Return [X, Y] of the center of cell containing provided text 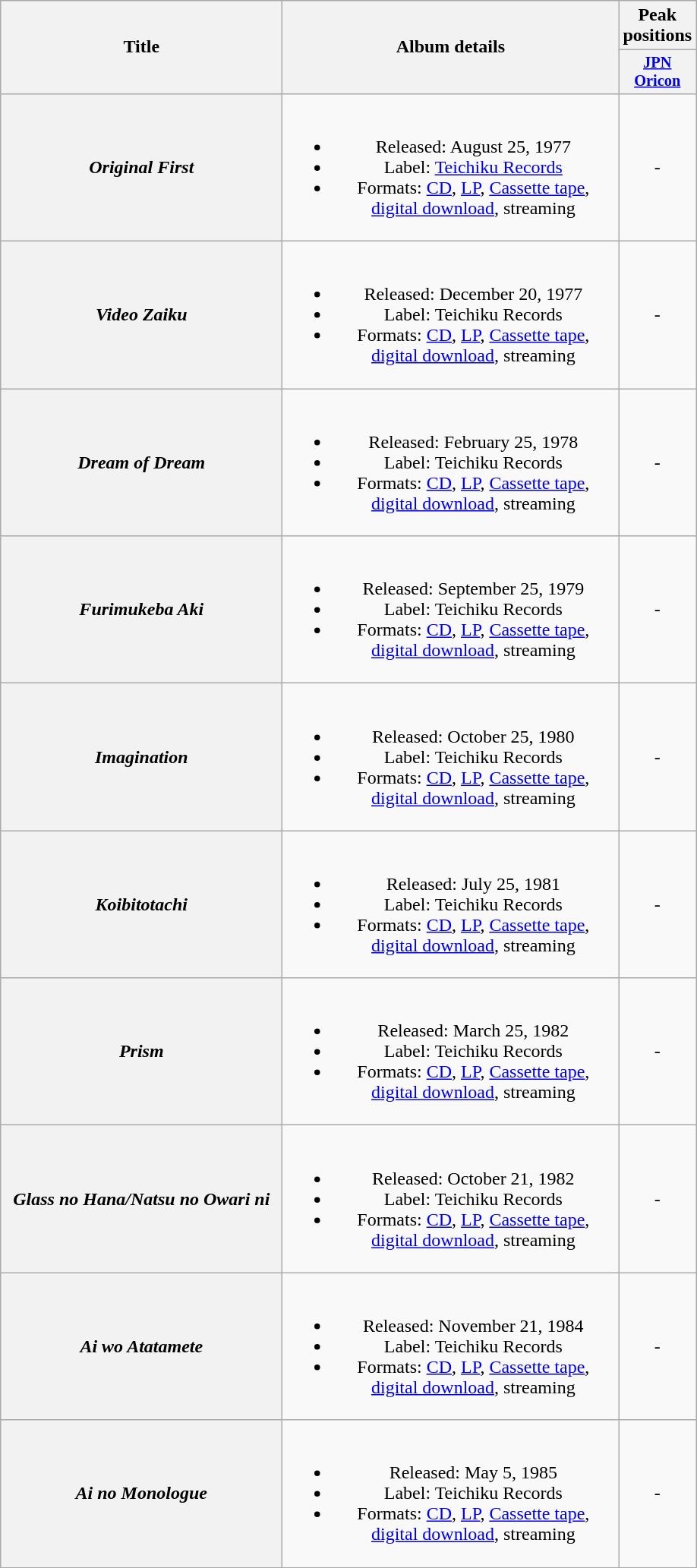
Furimukeba Aki [141, 610]
Released: November 21, 1984Label: Teichiku RecordsFormats: CD, LP, Cassette tape, digital download, streaming [451, 1346]
Released: October 25, 1980Label: Teichiku RecordsFormats: CD, LP, Cassette tape, digital download, streaming [451, 757]
Original First [141, 167]
Released: December 20, 1977Label: Teichiku RecordsFormats: CD, LP, Cassette tape, digital download, streaming [451, 315]
Imagination [141, 757]
Released: February 25, 1978Label: Teichiku RecordsFormats: CD, LP, Cassette tape, digital download, streaming [451, 462]
Released: March 25, 1982Label: Teichiku RecordsFormats: CD, LP, Cassette tape, digital download, streaming [451, 1052]
Glass no Hana/Natsu no Owari ni [141, 1199]
Peak positions [658, 26]
Released: October 21, 1982Label: Teichiku RecordsFormats: CD, LP, Cassette tape, digital download, streaming [451, 1199]
JPNOricon [658, 72]
Released: August 25, 1977Label: Teichiku RecordsFormats: CD, LP, Cassette tape, digital download, streaming [451, 167]
Ai wo Atatamete [141, 1346]
Prism [141, 1052]
Album details [451, 47]
Koibitotachi [141, 904]
Released: May 5, 1985Label: Teichiku RecordsFormats: CD, LP, Cassette tape, digital download, streaming [451, 1494]
Ai no Monologue [141, 1494]
Released: July 25, 1981Label: Teichiku RecordsFormats: CD, LP, Cassette tape, digital download, streaming [451, 904]
Title [141, 47]
Released: September 25, 1979Label: Teichiku RecordsFormats: CD, LP, Cassette tape, digital download, streaming [451, 610]
Dream of Dream [141, 462]
Video Zaiku [141, 315]
